Identify which cell holds the provided text, then report its [x, y] central coordinate. 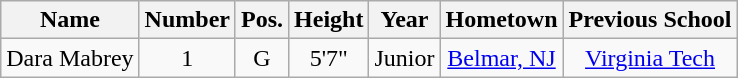
5'7" [329, 58]
Dara Mabrey [70, 58]
Name [70, 20]
G [262, 58]
Year [404, 20]
Height [329, 20]
1 [187, 58]
Belmar, NJ [502, 58]
Pos. [262, 20]
Previous School [650, 20]
Junior [404, 58]
Virginia Tech [650, 58]
Number [187, 20]
Hometown [502, 20]
